Locate the cell with the specified text and output its [x, y] center coordinate. 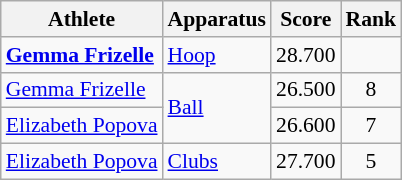
Ball [217, 108]
Rank [372, 19]
28.700 [306, 55]
27.700 [306, 162]
Apparatus [217, 19]
26.500 [306, 90]
7 [372, 126]
Clubs [217, 162]
Athlete [82, 19]
5 [372, 162]
Score [306, 19]
Hoop [217, 55]
8 [372, 90]
26.600 [306, 126]
